Detect which cell encompasses the target text, then output its [x, y] center coordinate. 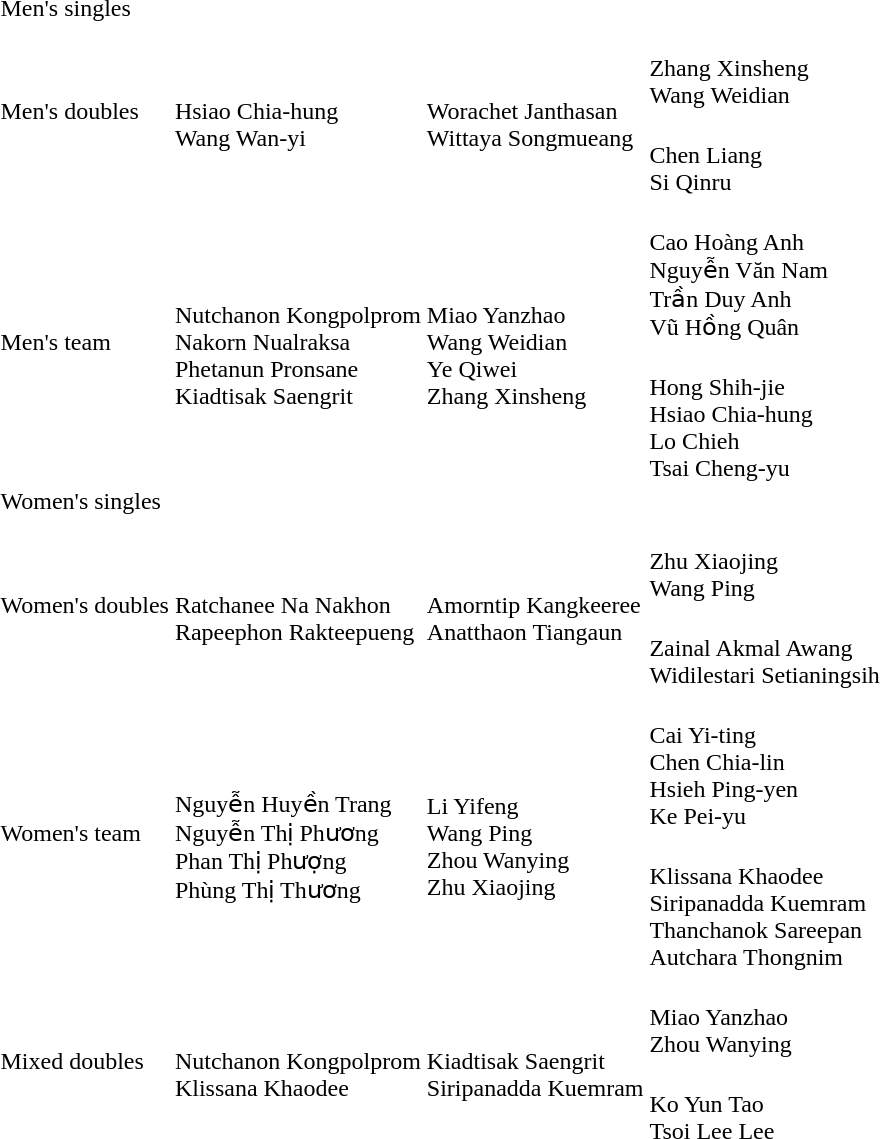
Nutchanon KongpolpromNakorn NualraksaPhetanun PronsaneKiadtisak Saengrit [298, 342]
Li YifengWang PingZhou WanyingZhu Xiaojing [535, 834]
Miao YanzhaoWang WeidianYe QiweiZhang Xinsheng [535, 342]
Amorntip KangkeereeAnatthaon Tiangaun [535, 606]
Hsiao Chia-hungWang Wan-yi [298, 112]
Nguyễn Huyền TrangNguyễn Thị PhươngPhan Thị PhượngPhùng Thị Thương [298, 834]
Ratchanee Na NakhonRapeephon Rakteepueng [298, 606]
Worachet JanthasanWittaya Songmueang [535, 112]
